Output the [X, Y] coordinate of the center of the cell containing the given text.  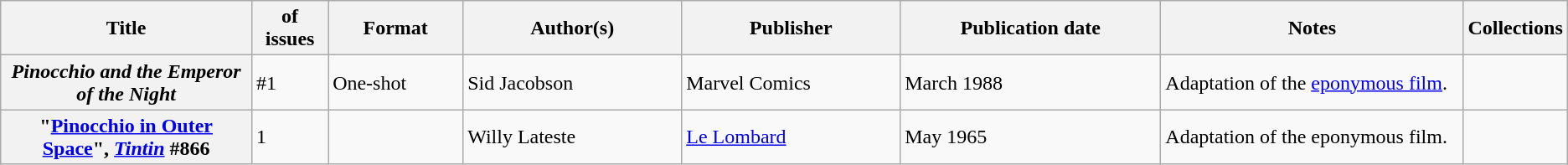
1 [290, 137]
Willy Lateste [573, 137]
Collections [1515, 28]
May 1965 [1030, 137]
Marvel Comics [791, 82]
Notes [1312, 28]
Publisher [791, 28]
Publication date [1030, 28]
Sid Jacobson [573, 82]
One-shot [395, 82]
#1 [290, 82]
"Pinocchio in Outer Space", Tintin #866 [126, 137]
Author(s) [573, 28]
Le Lombard [791, 137]
Title [126, 28]
Pinocchio and the Emperor of the Night [126, 82]
Format [395, 28]
March 1988 [1030, 82]
of issues [290, 28]
